Scan for the cell matching the given text and deliver its (X, Y) coordinate at center. 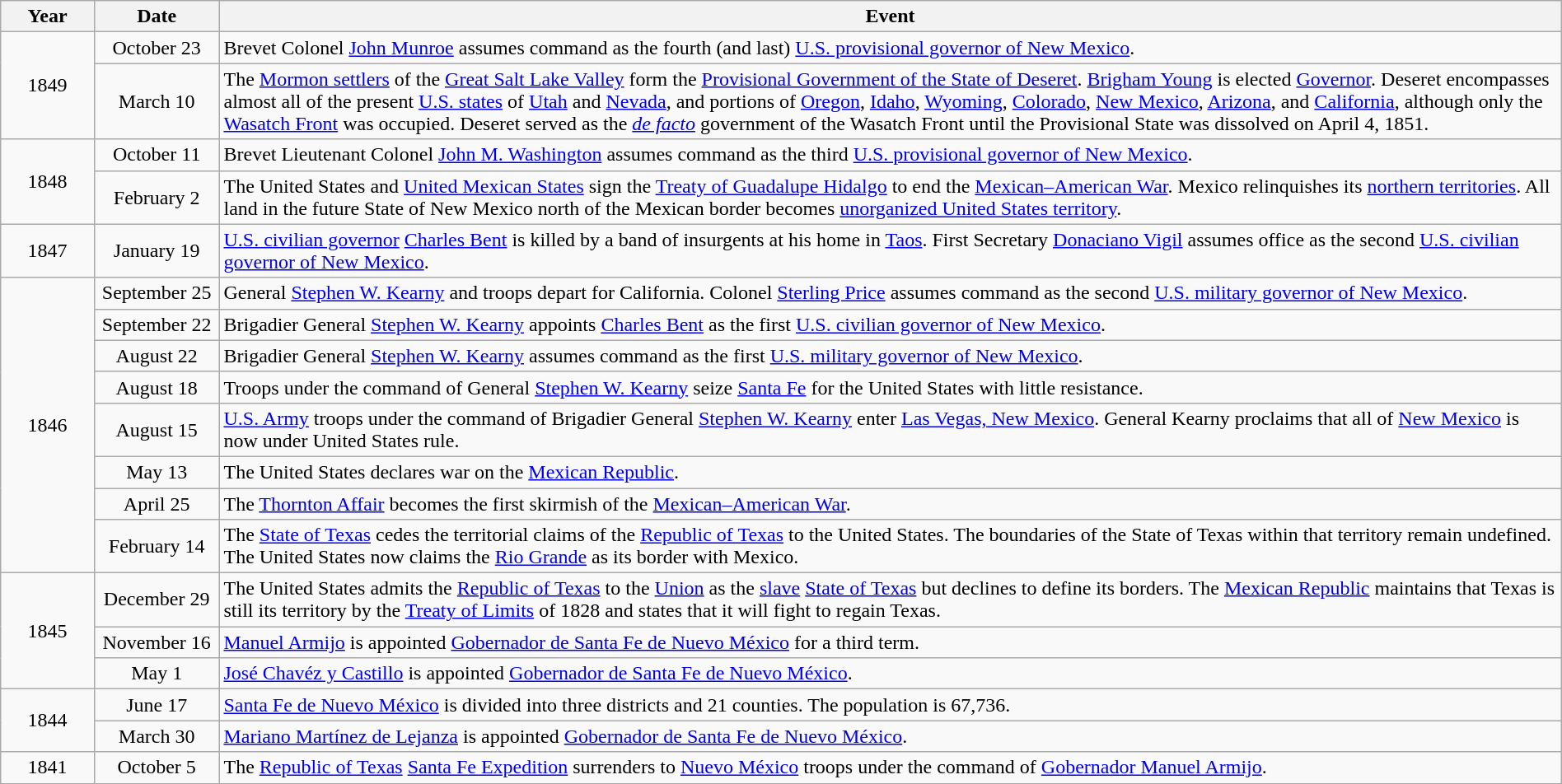
1841 (48, 768)
October 5 (157, 768)
June 17 (157, 705)
1847 (48, 250)
The Thornton Affair becomes the first skirmish of the Mexican–American War. (890, 503)
January 19 (157, 250)
Santa Fe de Nuevo México is divided into three districts and 21 counties. The population is 67,736. (890, 705)
Mariano Martínez de Lejanza is appointed Gobernador de Santa Fe de Nuevo México. (890, 736)
Troops under the command of General Stephen W. Kearny seize Santa Fe for the United States with little resistance. (890, 387)
Brigadier General Stephen W. Kearny assumes command as the first U.S. military governor of New Mexico. (890, 356)
October 23 (157, 48)
Event (890, 16)
Brevet Lieutenant Colonel John M. Washington assumes command as the third U.S. provisional governor of New Mexico. (890, 155)
1848 (48, 181)
March 10 (157, 101)
December 29 (157, 600)
April 25 (157, 503)
Year (48, 16)
Brevet Colonel John Munroe assumes command as the fourth (and last) U.S. provisional governor of New Mexico. (890, 48)
March 30 (157, 736)
Brigadier General Stephen W. Kearny appoints Charles Bent as the first U.S. civilian governor of New Mexico. (890, 324)
May 13 (157, 472)
Date (157, 16)
February 14 (157, 547)
August 18 (157, 387)
1844 (48, 721)
February 2 (157, 198)
1845 (48, 631)
May 1 (157, 674)
1846 (48, 425)
August 22 (157, 356)
The Republic of Texas Santa Fe Expedition surrenders to Nuevo México troops under the command of Gobernador Manuel Armijo. (890, 768)
Manuel Armijo is appointed Gobernador de Santa Fe de Nuevo México for a third term. (890, 642)
The United States declares war on the Mexican Republic. (890, 472)
October 11 (157, 155)
August 15 (157, 430)
José Chavéz y Castillo is appointed Gobernador de Santa Fe de Nuevo México. (890, 674)
September 22 (157, 324)
September 25 (157, 293)
1849 (48, 86)
November 16 (157, 642)
